Find where the given text appears and provide that cell's center as [X, Y] coordinate. 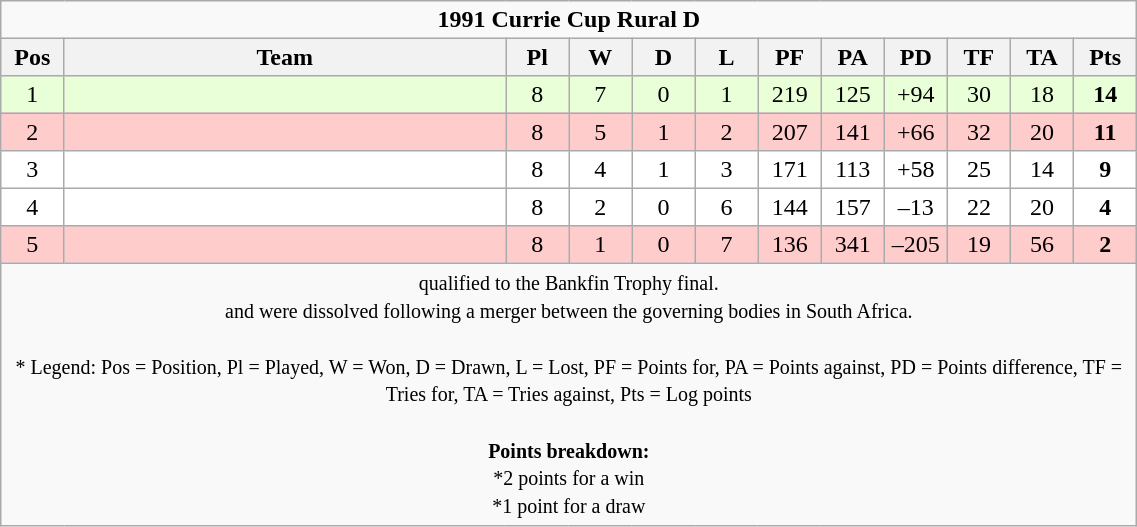
TF [978, 56]
341 [852, 244]
PF [790, 56]
Pos [32, 56]
171 [790, 170]
PD [916, 56]
+58 [916, 170]
+66 [916, 132]
141 [852, 132]
+94 [916, 94]
144 [790, 206]
125 [852, 94]
–13 [916, 206]
D [664, 56]
Pl [538, 56]
30 [978, 94]
PA [852, 56]
9 [1106, 170]
1991 Currie Cup Rural D [569, 20]
19 [978, 244]
Pts [1106, 56]
56 [1042, 244]
136 [790, 244]
Team [285, 56]
207 [790, 132]
219 [790, 94]
22 [978, 206]
L [726, 56]
–205 [916, 244]
11 [1106, 132]
18 [1042, 94]
113 [852, 170]
32 [978, 132]
W [600, 56]
6 [726, 206]
157 [852, 206]
TA [1042, 56]
25 [978, 170]
